For the text-containing cell, return its midpoint in (X, Y) coordinate format. 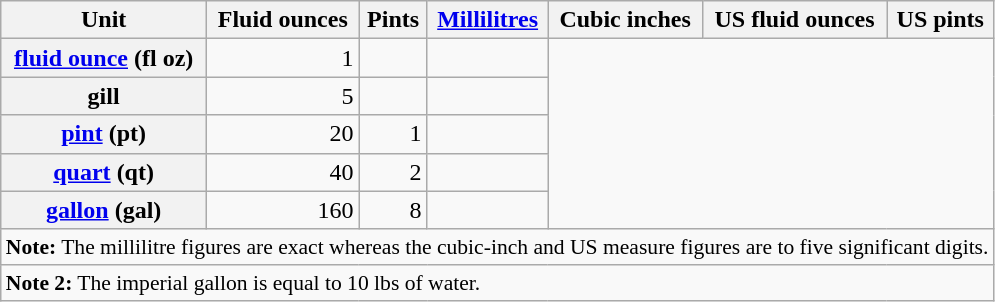
20 (283, 134)
Millilitres (488, 20)
Note: The millilitre figures are exact whereas the cubic-inch and US measure figures are to five significant digits. (498, 247)
160 (283, 210)
Note 2: The imperial gallon is equal to 10 lbs of water. (498, 283)
Unit (104, 20)
2 (393, 172)
US pints (940, 20)
Fluid ounces (283, 20)
Cubic inches (625, 20)
40 (283, 172)
quart (qt) (104, 172)
pint (pt) (104, 134)
5 (283, 96)
gill (104, 96)
Pints (393, 20)
gallon (gal) (104, 210)
8 (393, 210)
fluid ounce (fl oz) (104, 58)
US fluid ounces (794, 20)
